Extract the [X, Y] coordinate from the center of the cell holding the provided text.  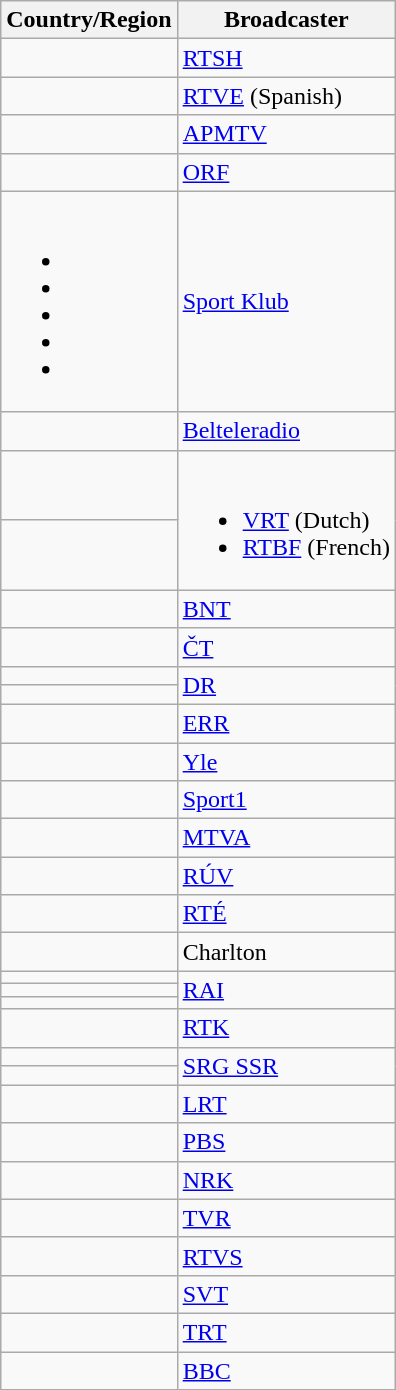
BBC [286, 1371]
Country/Region [89, 20]
RTK [286, 1028]
RTSH [286, 58]
Charlton [286, 952]
TRT [286, 1332]
SVT [286, 1294]
APMTV [286, 134]
Sport Klub [286, 302]
VRT (Dutch)RTBF (French) [286, 520]
TVR [286, 1218]
PBS [286, 1142]
RTÉ [286, 914]
BNT [286, 609]
Sport1 [286, 800]
ORF [286, 172]
Yle [286, 761]
ERR [286, 723]
RAI [286, 990]
Belteleradio [286, 431]
LRT [286, 1104]
RTVE (Spanish) [286, 96]
SRG SSR [286, 1066]
NRK [286, 1180]
MTVA [286, 838]
RTVS [286, 1256]
RÚV [286, 876]
ČT [286, 647]
DR [286, 685]
Broadcaster [286, 20]
